Determine the (X, Y) coordinate at the center of the cell enclosing the given text.  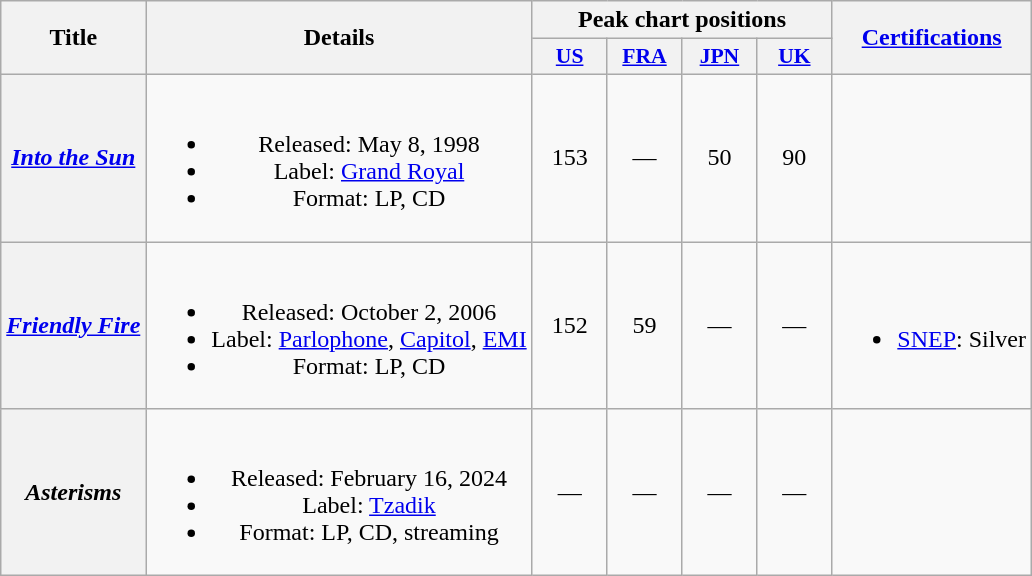
SNEP: Silver (932, 326)
US (570, 57)
JPN (720, 57)
50 (720, 158)
Into the Sun (74, 158)
Title (74, 38)
153 (570, 158)
Released: May 8, 1998Label: Grand RoyalFormat: LP, CD (339, 158)
Peak chart positions (682, 20)
Certifications (932, 38)
Released: February 16, 2024Label: TzadikFormat: LP, CD, streaming (339, 492)
Asterisms (74, 492)
Details (339, 38)
59 (644, 326)
UK (794, 57)
90 (794, 158)
FRA (644, 57)
Released: October 2, 2006Label: Parlophone, Capitol, EMIFormat: LP, CD (339, 326)
152 (570, 326)
Friendly Fire (74, 326)
